Pinpoint the cell where the given text exists, returning its (x, y) midpoint coordinate. 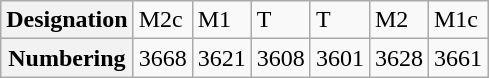
3608 (280, 58)
Designation (67, 20)
M1c (458, 20)
Numbering (67, 58)
3601 (340, 58)
3668 (162, 58)
3621 (222, 58)
3661 (458, 58)
M1 (222, 20)
3628 (398, 58)
M2c (162, 20)
M2 (398, 20)
